Scan for the cell matching the given text and deliver its [X, Y] coordinate at center. 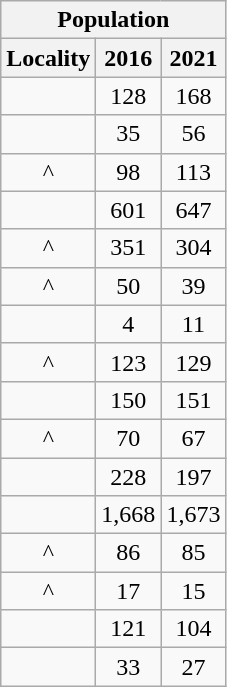
17 [128, 591]
50 [128, 286]
4 [128, 324]
33 [128, 667]
304 [194, 248]
104 [194, 629]
85 [194, 553]
67 [194, 438]
56 [194, 134]
128 [128, 96]
228 [128, 477]
39 [194, 286]
647 [194, 210]
150 [128, 400]
Population [114, 20]
1,673 [194, 515]
27 [194, 667]
168 [194, 96]
123 [128, 362]
35 [128, 134]
86 [128, 553]
151 [194, 400]
1,668 [128, 515]
15 [194, 591]
121 [128, 629]
113 [194, 172]
98 [128, 172]
11 [194, 324]
2021 [194, 58]
2016 [128, 58]
351 [128, 248]
129 [194, 362]
Locality [48, 58]
197 [194, 477]
601 [128, 210]
70 [128, 438]
